Provide the [x, y] coordinate of the cell's center where the given text is located.  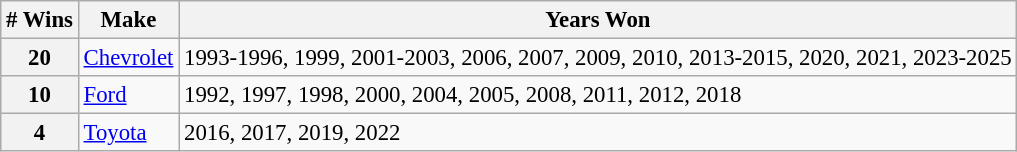
4 [40, 133]
1992, 1997, 1998, 2000, 2004, 2005, 2008, 2011, 2012, 2018 [598, 95]
20 [40, 58]
10 [40, 95]
Chevrolet [128, 58]
Years Won [598, 20]
Make [128, 20]
# Wins [40, 20]
Ford [128, 95]
2016, 2017, 2019, 2022 [598, 133]
1993-1996, 1999, 2001-2003, 2006, 2007, 2009, 2010, 2013-2015, 2020, 2021, 2023-2025 [598, 58]
Toyota [128, 133]
